Return [X, Y] of the center of cell containing provided text 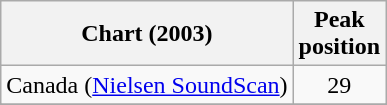
Peakposition [339, 34]
29 [339, 85]
Chart (2003) [147, 34]
Canada (Nielsen SoundScan) [147, 85]
